Search for the cell housing the specified text and yield its (x, y) center coordinate. 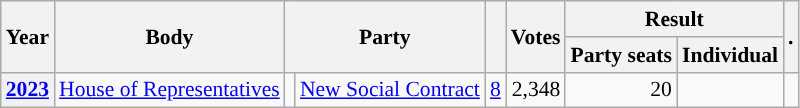
20 (620, 90)
. (791, 36)
New Social Contract (390, 90)
House of Representatives (170, 90)
2023 (28, 90)
8 (496, 90)
2,348 (536, 90)
Year (28, 36)
Party seats (620, 55)
Votes (536, 36)
Result (674, 19)
Individual (730, 55)
Body (170, 36)
Party (385, 36)
